Provide the [x, y] coordinate of the cell's center where the given text is located.  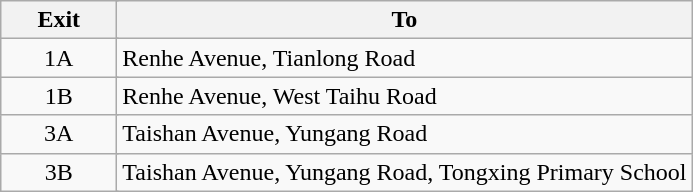
Taishan Avenue, Yungang Road, Tongxing Primary School [404, 172]
Renhe Avenue, Tianlong Road [404, 58]
To [404, 20]
Exit [59, 20]
1A [59, 58]
Renhe Avenue, West Taihu Road [404, 96]
1B [59, 96]
3B [59, 172]
Taishan Avenue, Yungang Road [404, 134]
3A [59, 134]
